Identify which cell holds the provided text, then report its (x, y) central coordinate. 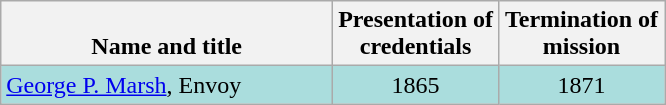
George P. Marsh, Envoy (167, 85)
1865 (416, 85)
Termination ofmission (582, 34)
1871 (582, 85)
Name and title (167, 34)
Presentation ofcredentials (416, 34)
